Find where the given text appears and provide that cell's center as (X, Y) coordinate. 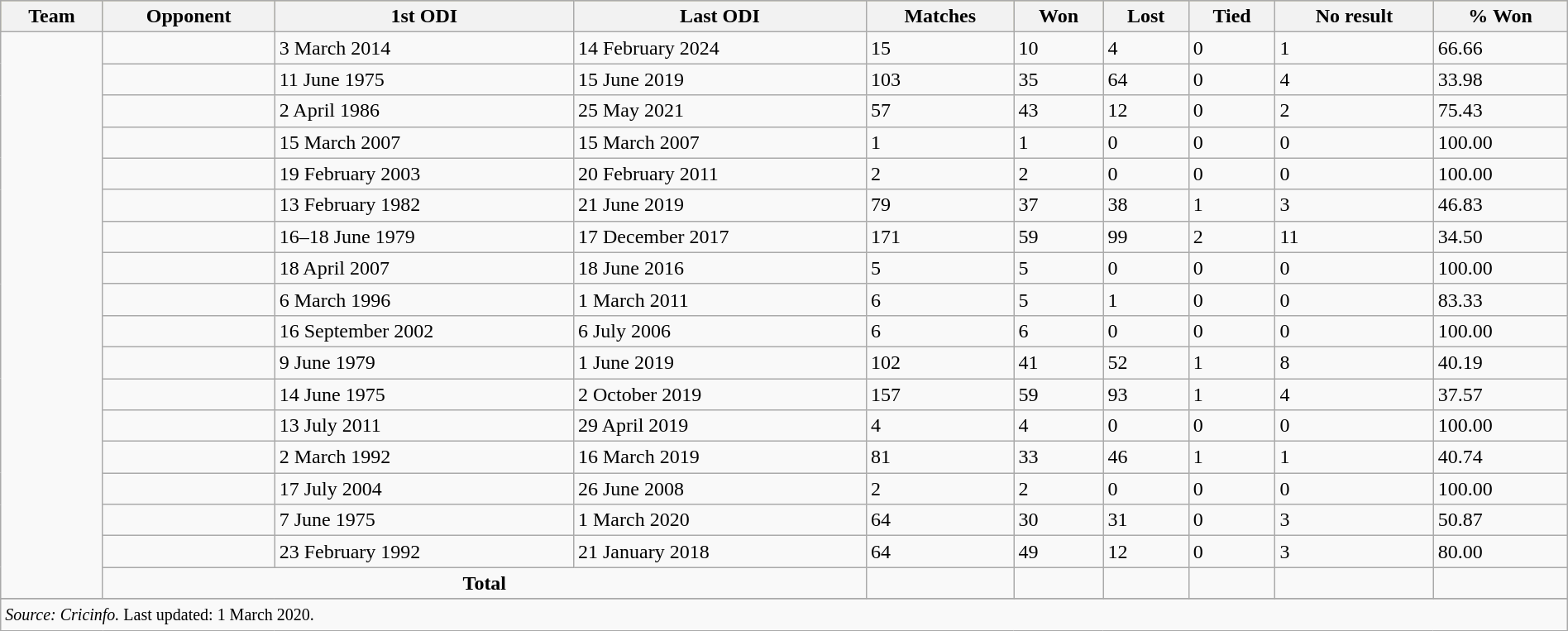
30 (1059, 520)
15 (939, 48)
57 (939, 111)
52 (1146, 362)
16 March 2019 (719, 457)
50.87 (1500, 520)
17 December 2017 (719, 237)
No result (1355, 17)
6 March 1996 (423, 299)
103 (939, 79)
18 April 2007 (423, 268)
20 February 2011 (719, 174)
34.50 (1500, 237)
7 June 1975 (423, 520)
79 (939, 205)
40.74 (1500, 457)
18 June 2016 (719, 268)
2 October 2019 (719, 394)
15 June 2019 (719, 79)
157 (939, 394)
43 (1059, 111)
37.57 (1500, 394)
49 (1059, 552)
33.98 (1500, 79)
Won (1059, 17)
26 June 2008 (719, 489)
1 March 2011 (719, 299)
29 April 2019 (719, 426)
35 (1059, 79)
% Won (1500, 17)
33 (1059, 457)
21 June 2019 (719, 205)
14 February 2024 (719, 48)
83.33 (1500, 299)
102 (939, 362)
31 (1146, 520)
11 June 1975 (423, 79)
81 (939, 457)
1 June 2019 (719, 362)
23 February 1992 (423, 552)
8 (1355, 362)
9 June 1979 (423, 362)
16 September 2002 (423, 331)
80.00 (1500, 552)
99 (1146, 237)
46 (1146, 457)
11 (1355, 237)
25 May 2021 (719, 111)
6 July 2006 (719, 331)
19 February 2003 (423, 174)
Last ODI (719, 17)
41 (1059, 362)
46.83 (1500, 205)
Opponent (189, 17)
1st ODI (423, 17)
Total (485, 583)
3 March 2014 (423, 48)
2 March 1992 (423, 457)
Lost (1146, 17)
13 February 1982 (423, 205)
Team (51, 17)
38 (1146, 205)
Source: Cricinfo. Last updated: 1 March 2020. (784, 614)
171 (939, 237)
Matches (939, 17)
40.19 (1500, 362)
17 July 2004 (423, 489)
1 March 2020 (719, 520)
93 (1146, 394)
37 (1059, 205)
16–18 June 1979 (423, 237)
Tied (1232, 17)
13 July 2011 (423, 426)
2 April 1986 (423, 111)
66.66 (1500, 48)
10 (1059, 48)
14 June 1975 (423, 394)
21 January 2018 (719, 552)
75.43 (1500, 111)
